Locate the cell with the specified text and output its (X, Y) center coordinate. 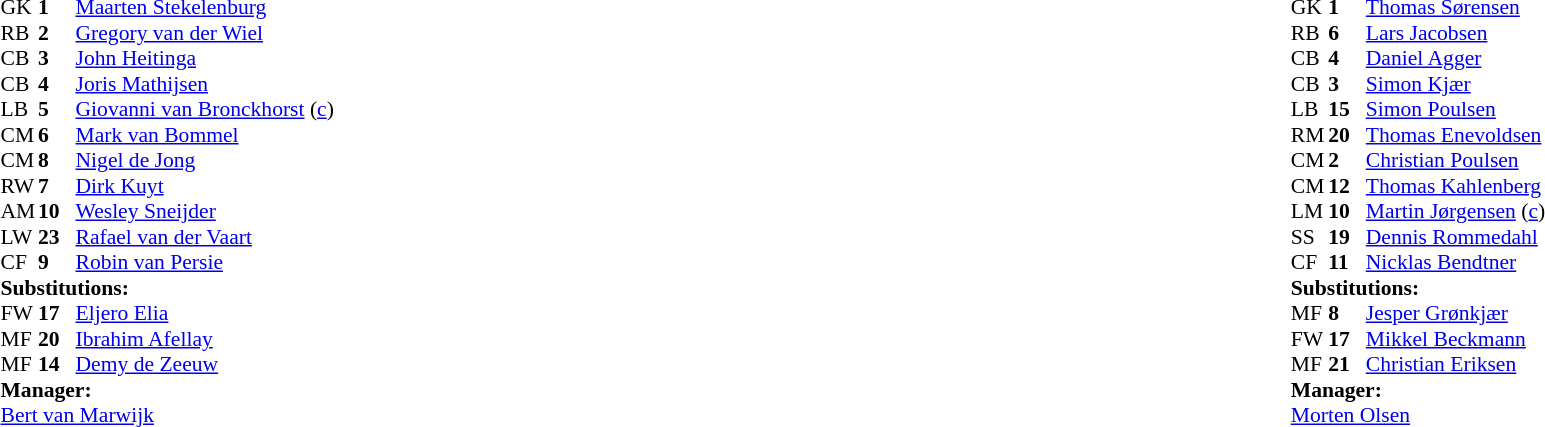
Thomas Enevoldsen (1456, 135)
Joris Mathijsen (205, 84)
Wesley Sneijder (205, 211)
Rafael van der Vaart (205, 237)
Lars Jacobsen (1456, 33)
Simon Kjær (1456, 84)
Christian Eriksen (1456, 365)
12 (1347, 186)
LW (19, 237)
Daniel Agger (1456, 59)
Christian Poulsen (1456, 161)
19 (1347, 237)
Nicklas Bendtner (1456, 263)
Demy de Zeeuw (205, 365)
Thomas Kahlenberg (1456, 186)
Robin van Persie (205, 263)
14 (57, 365)
John Heitinga (205, 59)
SS (1310, 237)
9 (57, 263)
RM (1310, 135)
Gregory van der Wiel (205, 33)
Simon Poulsen (1456, 109)
AM (19, 211)
Eljero Elia (205, 313)
7 (57, 186)
Dennis Rommedahl (1456, 237)
5 (57, 109)
Ibrahim Afellay (205, 339)
15 (1347, 109)
Mikkel Beckmann (1456, 339)
Jesper Grønkjær (1456, 313)
LM (1310, 211)
21 (1347, 365)
Mark van Bommel (205, 135)
Giovanni van Bronckhorst (c) (205, 109)
RW (19, 186)
Martin Jørgensen (c) (1456, 211)
23 (57, 237)
Dirk Kuyt (205, 186)
11 (1347, 263)
Nigel de Jong (205, 161)
